For the text-containing cell, return its midpoint in (X, Y) coordinate format. 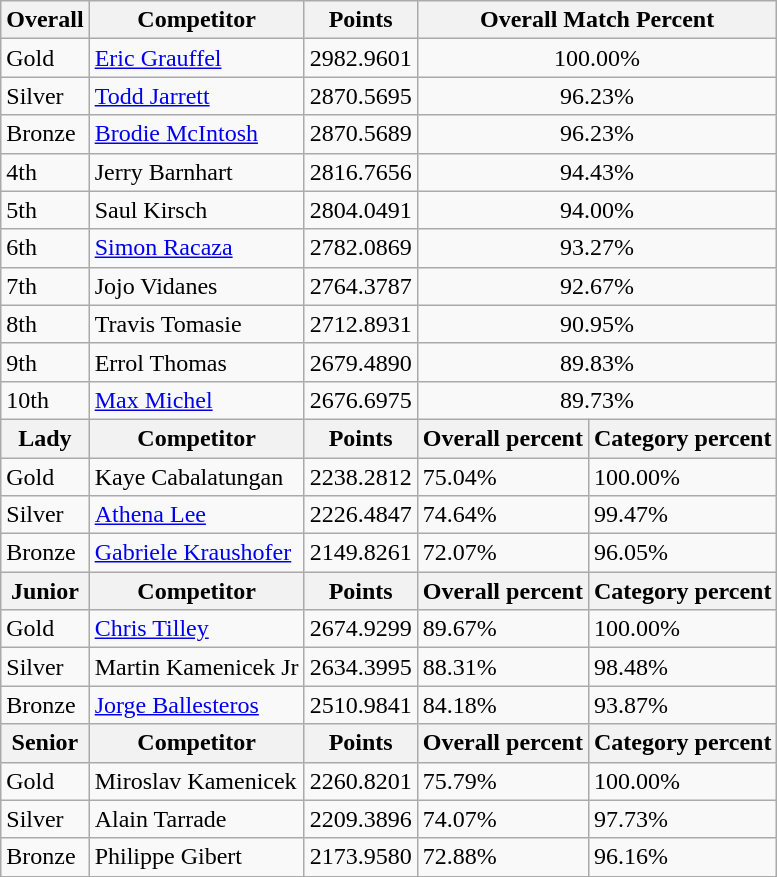
Errol Thomas (196, 362)
2226.4847 (360, 515)
Simon Racaza (196, 248)
94.43% (597, 172)
84.18% (502, 705)
Martin Kamenicek Jr (196, 667)
88.31% (502, 667)
Athena Lee (196, 515)
2679.4890 (360, 362)
6th (45, 248)
Kaye Cabalatungan (196, 477)
2982.9601 (360, 58)
98.48% (682, 667)
2510.9841 (360, 705)
Alain Tarrade (196, 819)
Max Michel (196, 400)
89.83% (597, 362)
2209.3896 (360, 819)
72.88% (502, 857)
Jojo Vidanes (196, 286)
Philippe Gibert (196, 857)
2782.0869 (360, 248)
Miroslav Kamenicek (196, 781)
7th (45, 286)
2870.5689 (360, 134)
2634.3995 (360, 667)
Junior (45, 591)
9th (45, 362)
8th (45, 324)
Overall Match Percent (597, 20)
2149.8261 (360, 553)
2260.8201 (360, 781)
89.73% (597, 400)
Gabriele Kraushofer (196, 553)
93.27% (597, 248)
Todd Jarrett (196, 96)
Lady (45, 438)
5th (45, 210)
89.67% (502, 629)
96.16% (682, 857)
Brodie McIntosh (196, 134)
2764.3787 (360, 286)
Jerry Barnhart (196, 172)
97.73% (682, 819)
Overall (45, 20)
94.00% (597, 210)
Saul Kirsch (196, 210)
2816.7656 (360, 172)
2674.9299 (360, 629)
93.87% (682, 705)
74.64% (502, 515)
4th (45, 172)
10th (45, 400)
2173.9580 (360, 857)
Jorge Ballesteros (196, 705)
92.67% (597, 286)
99.47% (682, 515)
72.07% (502, 553)
96.05% (682, 553)
Senior (45, 743)
Eric Grauffel (196, 58)
2676.6975 (360, 400)
2870.5695 (360, 96)
74.07% (502, 819)
2238.2812 (360, 477)
Travis Tomasie (196, 324)
75.04% (502, 477)
75.79% (502, 781)
90.95% (597, 324)
2804.0491 (360, 210)
Chris Tilley (196, 629)
2712.8931 (360, 324)
